Output the (x, y) coordinate of the center of the cell containing the given text.  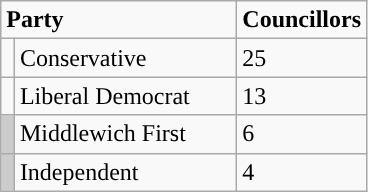
Liberal Democrat (125, 96)
6 (302, 134)
Party (119, 20)
4 (302, 172)
Councillors (302, 20)
Independent (125, 172)
25 (302, 58)
Middlewich First (125, 134)
13 (302, 96)
Conservative (125, 58)
